Return [X, Y] of the center of cell containing provided text 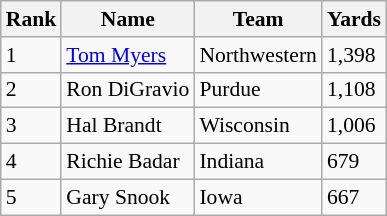
Iowa [258, 197]
Yards [354, 19]
Team [258, 19]
1,108 [354, 90]
Northwestern [258, 55]
Rank [32, 19]
Hal Brandt [128, 126]
5 [32, 197]
1,006 [354, 126]
Indiana [258, 162]
3 [32, 126]
4 [32, 162]
Purdue [258, 90]
Name [128, 19]
Richie Badar [128, 162]
Ron DiGravio [128, 90]
Tom Myers [128, 55]
679 [354, 162]
667 [354, 197]
1,398 [354, 55]
1 [32, 55]
Gary Snook [128, 197]
2 [32, 90]
Wisconsin [258, 126]
